Return (x, y) of the center of cell containing provided text 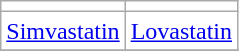
Simvastatin (63, 31)
Lovastatin (181, 31)
